Determine the [x, y] coordinate at the center of the cell enclosing the given text.  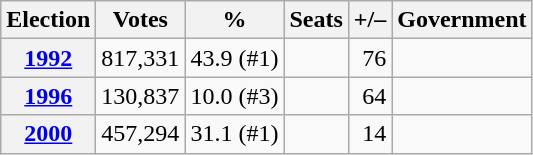
76 [370, 58]
1996 [48, 96]
% [234, 20]
Election [48, 20]
43.9 (#1) [234, 58]
817,331 [140, 58]
10.0 (#3) [234, 96]
31.1 (#1) [234, 134]
130,837 [140, 96]
457,294 [140, 134]
Votes [140, 20]
+/– [370, 20]
2000 [48, 134]
14 [370, 134]
Seats [316, 20]
64 [370, 96]
Government [462, 20]
1992 [48, 58]
